For the text-containing cell, return its midpoint in [X, Y] coordinate format. 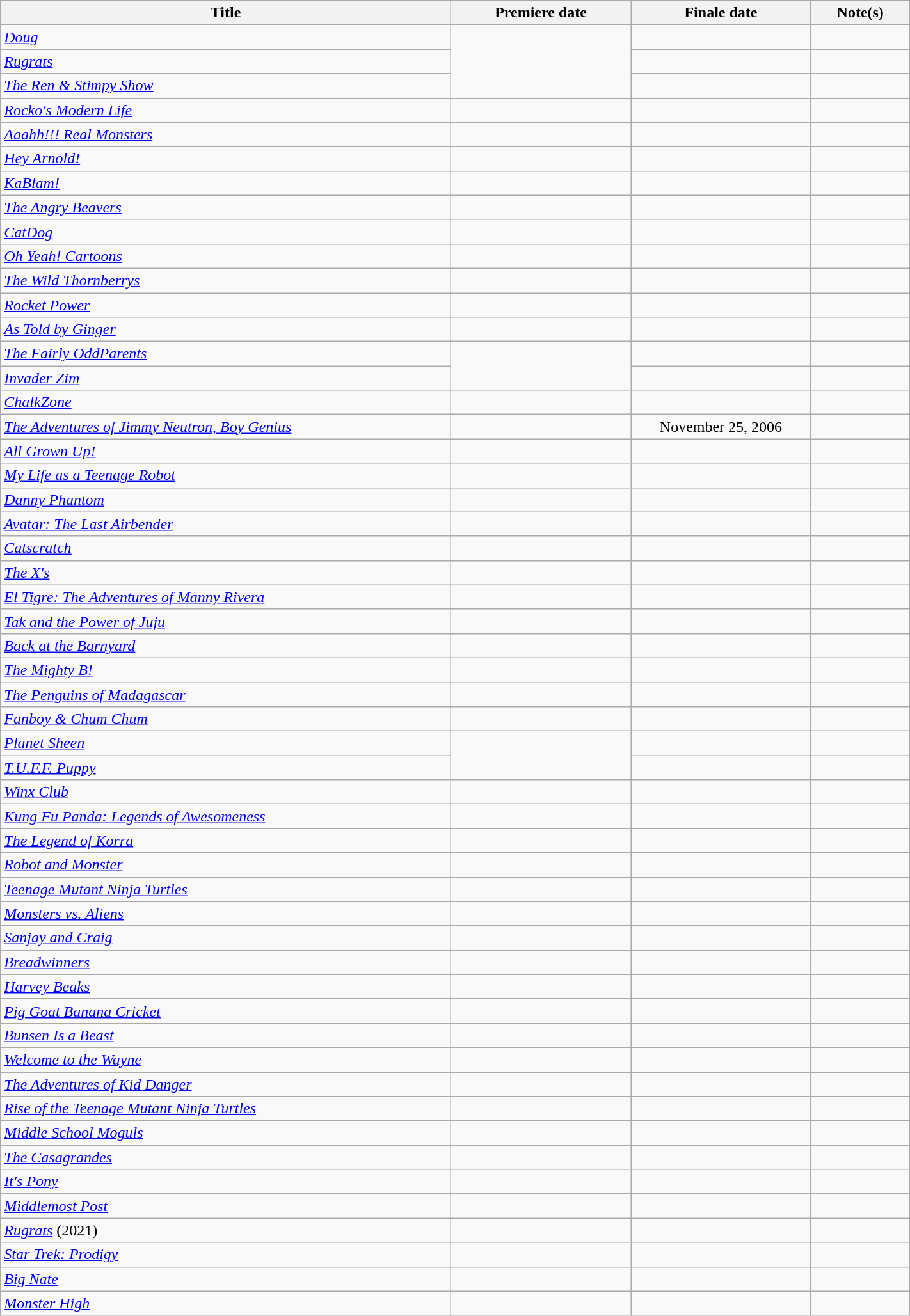
As Told by Ginger [226, 329]
Monsters vs. Aliens [226, 914]
My Life as a Teenage Robot [226, 475]
Premiere date [540, 13]
Planet Sheen [226, 743]
Doug [226, 37]
Title [226, 13]
Welcome to the Wayne [226, 1059]
The Adventures of Jimmy Neutron, Boy Genius [226, 427]
ChalkZone [226, 402]
Rugrats [226, 61]
Monster High [226, 1303]
Teenage Mutant Ninja Turtles [226, 889]
CatDog [226, 232]
The Fairly OddParents [226, 354]
Harvey Beaks [226, 987]
Rocko's Modern Life [226, 110]
Middle School Moguls [226, 1133]
The Angry Beavers [226, 207]
T.U.F.F. Puppy [226, 768]
Note(s) [860, 13]
Back at the Barnyard [226, 646]
Invader Zim [226, 378]
Fanboy & Chum Chum [226, 719]
Kung Fu Panda: Legends of Awesomeness [226, 816]
Bunsen Is a Beast [226, 1035]
The Penguins of Madagascar [226, 694]
All Grown Up! [226, 451]
It's Pony [226, 1182]
Danny Phantom [226, 500]
The Adventures of Kid Danger [226, 1084]
Robot and Monster [226, 865]
Finale date [721, 13]
The Ren & Stimpy Show [226, 86]
Oh Yeah! Cartoons [226, 256]
Tak and the Power of Juju [226, 621]
November 25, 2006 [721, 427]
Breadwinners [226, 962]
Big Nate [226, 1279]
Rise of the Teenage Mutant Ninja Turtles [226, 1109]
Rugrats (2021) [226, 1230]
El Tigre: The Adventures of Manny Rivera [226, 597]
Avatar: The Last Airbender [226, 524]
Catscratch [226, 548]
Middlemost Post [226, 1206]
Rocket Power [226, 305]
Star Trek: Prodigy [226, 1255]
Pig Goat Banana Cricket [226, 1011]
The X's [226, 573]
The Casagrandes [226, 1157]
KaBlam! [226, 183]
Sanjay and Craig [226, 938]
The Legend of Korra [226, 841]
Aaahh!!! Real Monsters [226, 134]
The Mighty B! [226, 670]
Winx Club [226, 792]
The Wild Thornberrys [226, 280]
Hey Arnold! [226, 159]
